From the cell containing the given text, extract its center point as [x, y] coordinate. 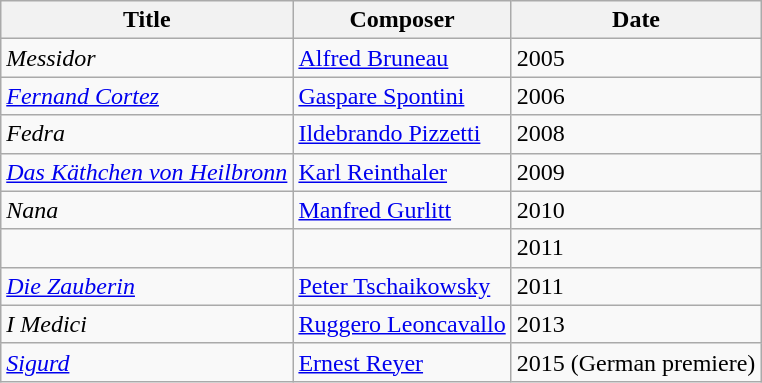
Sigurd [147, 362]
2013 [636, 324]
2008 [636, 134]
2006 [636, 96]
Karl Reinthaler [402, 172]
2005 [636, 58]
Fedra [147, 134]
Date [636, 20]
2009 [636, 172]
Das Käthchen von Heilbronn [147, 172]
Die Zauberin [147, 286]
Composer [402, 20]
Ruggero Leoncavallo [402, 324]
2010 [636, 210]
Nana [147, 210]
Messidor [147, 58]
Fernand Cortez [147, 96]
Title [147, 20]
Peter Tschaikowsky [402, 286]
2015 (German premiere) [636, 362]
Alfred Bruneau [402, 58]
Gaspare Spontini [402, 96]
I Medici [147, 324]
Manfred Gurlitt [402, 210]
Ernest Reyer [402, 362]
Ildebrando Pizzetti [402, 134]
